Determine the (x, y) coordinate at the center of the cell enclosing the given text.  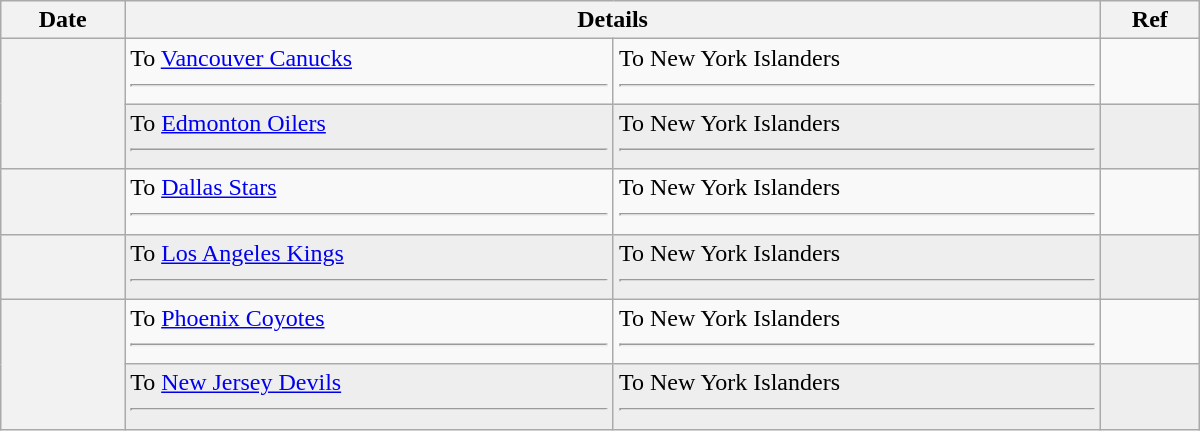
To Los Angeles Kings (370, 266)
Date (63, 20)
To Vancouver Canucks (370, 72)
To Dallas Stars (370, 202)
To New Jersey Devils (370, 396)
Details (613, 20)
Ref (1150, 20)
To Phoenix Coyotes (370, 332)
To Edmonton Oilers (370, 136)
